Output the [X, Y] coordinate of the center of the cell containing the given text.  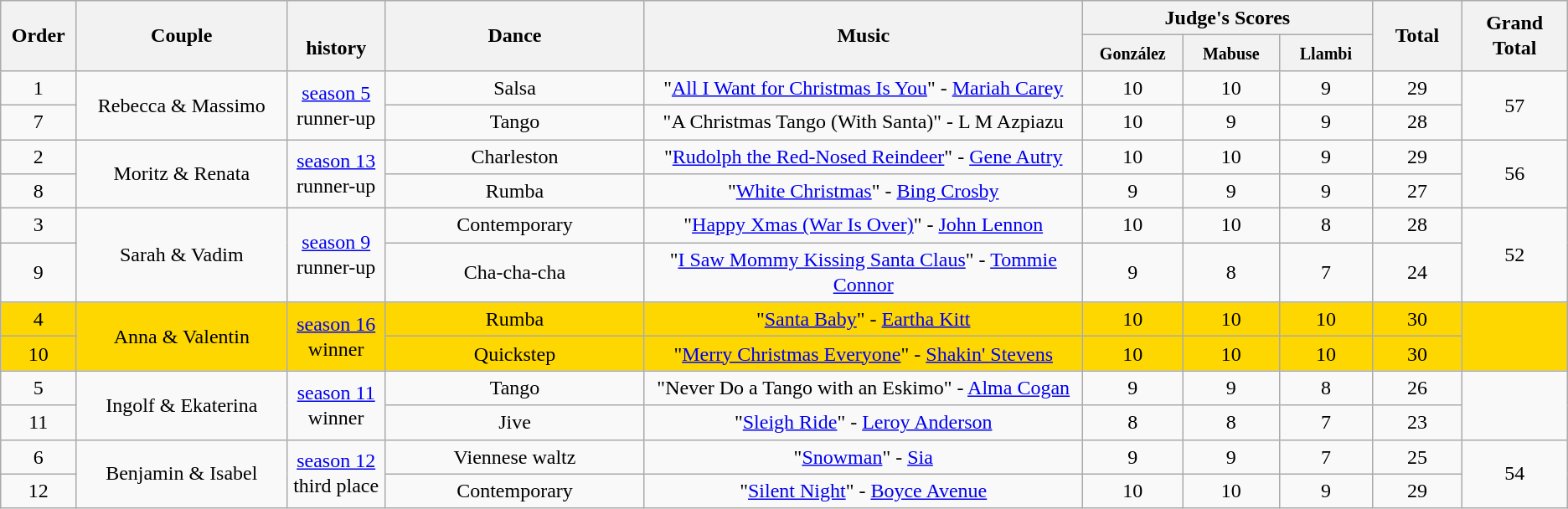
3 [39, 226]
Jive [515, 422]
"A Christmas Tango (With Santa)" - L M Azpiazu [863, 122]
4 [39, 320]
Grand Total [1514, 36]
"I Saw Mommy Kissing Santa Claus" - Tommie Connor [863, 273]
Mabuse [1231, 54]
5 [39, 388]
season 16 winner [337, 337]
Llambi [1326, 54]
history [337, 36]
Charleston [515, 156]
González [1132, 54]
"Santa Baby" - Eartha Kitt [863, 320]
Ingolf & Ekaterina [182, 405]
26 [1417, 388]
season 12 third place [337, 474]
"Snowman" - Sia [863, 457]
"Silent Night" - Boyce Avenue [863, 491]
season 13 runner-up [337, 173]
57 [1514, 105]
season 11 winner [337, 405]
Sarah & Vadim [182, 255]
Couple [182, 36]
Order [39, 36]
"Never Do a Tango with an Eskimo" - Alma Cogan [863, 388]
Total [1417, 36]
season 5 runner-up [337, 105]
Moritz & Renata [182, 173]
Anna & Valentin [182, 337]
1 [39, 87]
Cha-cha-cha [515, 273]
23 [1417, 422]
Judge's Scores [1228, 18]
Salsa [515, 87]
Benjamin & Isabel [182, 474]
24 [1417, 273]
54 [1514, 474]
Rebecca & Massimo [182, 105]
Music [863, 36]
Dance [515, 36]
"White Christmas" - Bing Crosby [863, 191]
Viennese waltz [515, 457]
"Rudolph the Red-Nosed Reindeer" - Gene Autry [863, 156]
12 [39, 491]
"Happy Xmas (War Is Over)" - John Lennon [863, 226]
"Sleigh Ride" - Leroy Anderson [863, 422]
6 [39, 457]
11 [39, 422]
56 [1514, 173]
"Merry Christmas Everyone" - Shakin' Stevens [863, 353]
25 [1417, 457]
52 [1514, 255]
"All I Want for Christmas Is You" - Mariah Carey [863, 87]
2 [39, 156]
season 9 runner-up [337, 255]
27 [1417, 191]
Quickstep [515, 353]
